Extract the (X, Y) coordinate from the center of the cell holding the provided text.  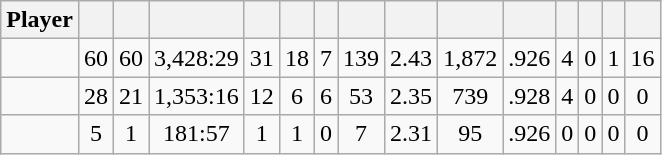
2.43 (412, 58)
16 (642, 58)
31 (262, 58)
139 (362, 58)
Player (40, 20)
95 (470, 134)
53 (362, 96)
1,872 (470, 58)
3,428:29 (197, 58)
12 (262, 96)
21 (132, 96)
28 (96, 96)
1,353:16 (197, 96)
18 (296, 58)
.928 (530, 96)
5 (96, 134)
2.35 (412, 96)
2.31 (412, 134)
181:57 (197, 134)
739 (470, 96)
